Determine the (X, Y) coordinate at the center of the cell enclosing the given text.  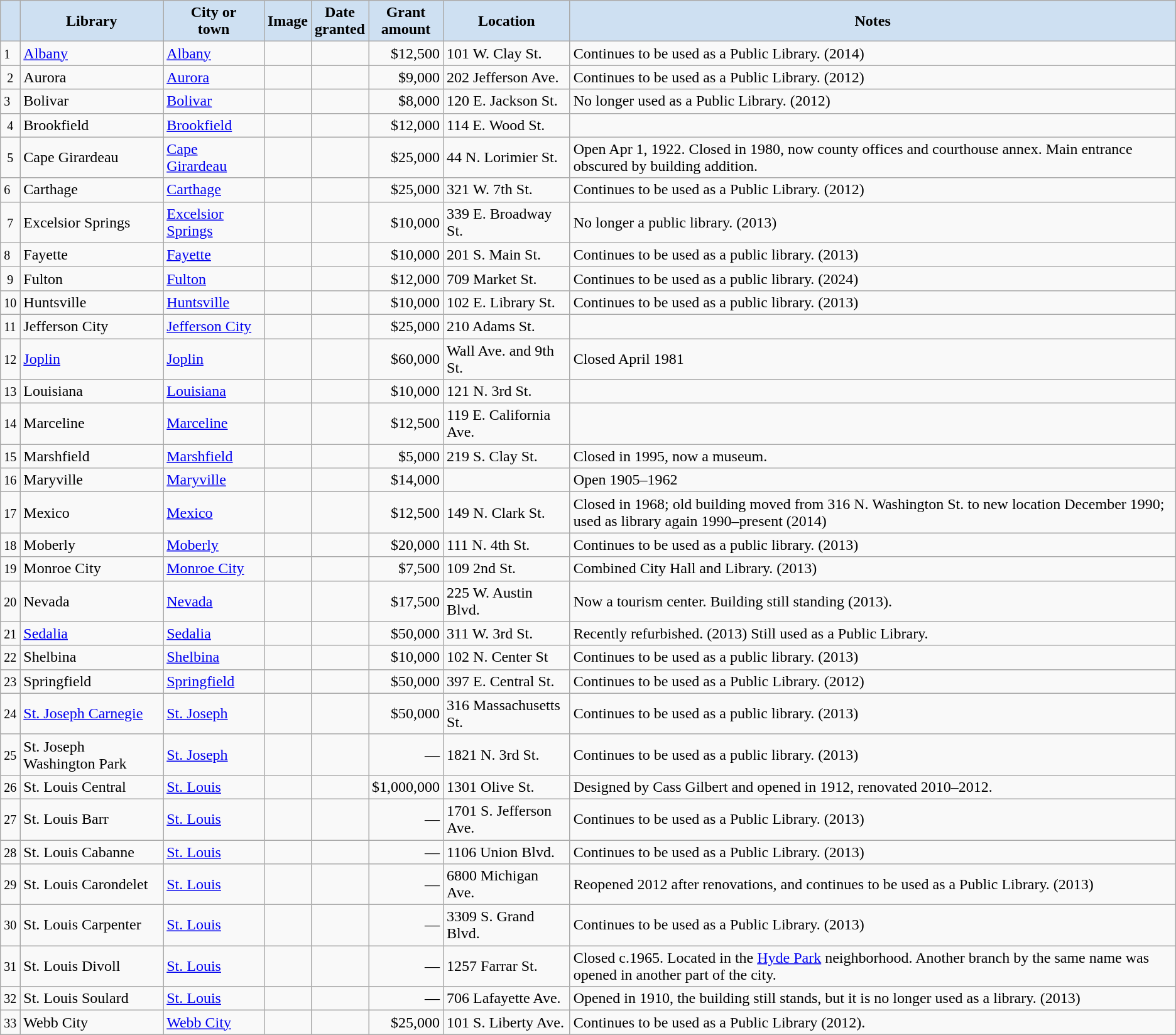
Continues to be used as a Public Library (2012). (873, 1022)
Closed in 1995, now a museum. (873, 456)
1 (10, 53)
25 (10, 754)
24 (10, 714)
18 (10, 545)
102 E. Library St. (507, 302)
St. Louis Soulard (92, 999)
Library (92, 21)
15 (10, 456)
706 Lafayette Ave. (507, 999)
St. Louis Carondelet (92, 885)
St. Louis Central (92, 787)
7 (10, 222)
Dategranted (339, 21)
1106 Union Blvd. (507, 852)
$20,000 (406, 545)
Location (507, 21)
St. Louis Carpenter (92, 925)
Image (288, 21)
$7,500 (406, 569)
Grantamount (406, 21)
29 (10, 885)
$9,000 (406, 77)
1257 Farrar St. (507, 967)
33 (10, 1022)
No longer a public library. (2013) (873, 222)
Closed April 1981 (873, 358)
St. Joseph Carnegie (92, 714)
27 (10, 819)
Continues to be used as a public library. (2024) (873, 278)
225 W. Austin Blvd. (507, 601)
St. Louis Cabanne (92, 852)
1301 Olive St. (507, 787)
Opened in 1910, the building still stands, but it is no longer used as a library. (2013) (873, 999)
120 E. Jackson St. (507, 101)
709 Market St. (507, 278)
44 N. Lorimier St. (507, 157)
1821 N. 3rd St. (507, 754)
10 (10, 302)
$8,000 (406, 101)
Wall Ave. and 9th St. (507, 358)
101 W. Clay St. (507, 53)
City ortown (214, 21)
23 (10, 681)
121 N. 3rd St. (507, 392)
22 (10, 657)
114 E. Wood St. (507, 125)
201 S. Main St. (507, 255)
Closed in 1968; old building moved from 316 N. Washington St. to new location December 1990; used as library again 1990–present (2014) (873, 513)
Combined City Hall and Library. (2013) (873, 569)
3 (10, 101)
219 S. Clay St. (507, 456)
20 (10, 601)
109 2nd St. (507, 569)
Notes (873, 21)
Continues to be used as a Public Library. (2014) (873, 53)
$14,000 (406, 480)
339 E. Broadway St. (507, 222)
1701 S. Jefferson Ave. (507, 819)
111 N. 4th St. (507, 545)
6 (10, 190)
$17,500 (406, 601)
13 (10, 392)
Open 1905–1962 (873, 480)
9 (10, 278)
102 N. Center St (507, 657)
4 (10, 125)
5 (10, 157)
Designed by Cass Gilbert and opened in 1912, renovated 2010–2012. (873, 787)
30 (10, 925)
32 (10, 999)
12 (10, 358)
28 (10, 852)
26 (10, 787)
St. Louis Barr (92, 819)
397 E. Central St. (507, 681)
No longer used as a Public Library. (2012) (873, 101)
6800 Michigan Ave. (507, 885)
31 (10, 967)
$1,000,000 (406, 787)
16 (10, 480)
119 E. California Ave. (507, 424)
210 Adams St. (507, 326)
17 (10, 513)
101 S. Liberty Ave. (507, 1022)
8 (10, 255)
311 W. 3rd St. (507, 633)
Closed c.1965. Located in the Hyde Park neighborhood. Another branch by the same name was opened in another part of the city. (873, 967)
21 (10, 633)
316 Massachusetts St. (507, 714)
St. Joseph Washington Park (92, 754)
$5,000 (406, 456)
$60,000 (406, 358)
202 Jefferson Ave. (507, 77)
2 (10, 77)
Recently refurbished. (2013) Still used as a Public Library. (873, 633)
Reopened 2012 after renovations, and continues to be used as a Public Library. (2013) (873, 885)
14 (10, 424)
Now a tourism center. Building still standing (2013). (873, 601)
149 N. Clark St. (507, 513)
11 (10, 326)
19 (10, 569)
321 W. 7th St. (507, 190)
3309 S. Grand Blvd. (507, 925)
St. Louis Divoll (92, 967)
Open Apr 1, 1922. Closed in 1980, now county offices and courthouse annex. Main entrance obscured by building addition. (873, 157)
